Determine the (x, y) coordinate at the center of the cell enclosing the given text.  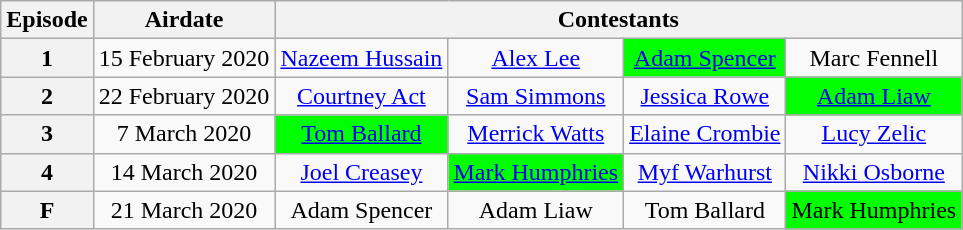
Myf Warhurst (705, 172)
Jessica Rowe (705, 96)
Alex Lee (536, 58)
2 (47, 96)
Airdate (184, 20)
21 March 2020 (184, 210)
1 (47, 58)
Merrick Watts (536, 134)
3 (47, 134)
Sam Simmons (536, 96)
Courtney Act (362, 96)
4 (47, 172)
Lucy Zelic (874, 134)
14 March 2020 (184, 172)
Contestants (618, 20)
7 March 2020 (184, 134)
15 February 2020 (184, 58)
Joel Creasey (362, 172)
Nikki Osborne (874, 172)
Elaine Crombie (705, 134)
22 February 2020 (184, 96)
Nazeem Hussain (362, 58)
Marc Fennell (874, 58)
F (47, 210)
Episode (47, 20)
